Pinpoint the cell where the given text exists, returning its (X, Y) midpoint coordinate. 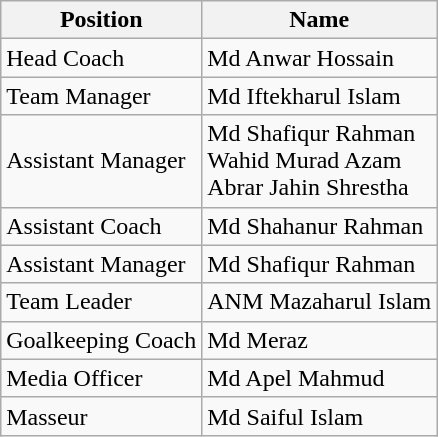
Masseur (102, 416)
Team Manager (102, 96)
Md Shahanur Rahman (320, 226)
Md Shafiqur Rahman Wahid Murad Azam Abrar Jahin Shrestha (320, 161)
Head Coach (102, 58)
Md Shafiqur Rahman (320, 264)
Goalkeeping Coach (102, 340)
Assistant Coach (102, 226)
Media Officer (102, 378)
Team Leader (102, 302)
Name (320, 20)
Md Anwar Hossain (320, 58)
Md Meraz (320, 340)
Md Apel Mahmud (320, 378)
Md Iftekharul Islam (320, 96)
Md Saiful Islam (320, 416)
Position (102, 20)
ANM Mazaharul Islam (320, 302)
